Find where the given text appears and provide that cell's center as [x, y] coordinate. 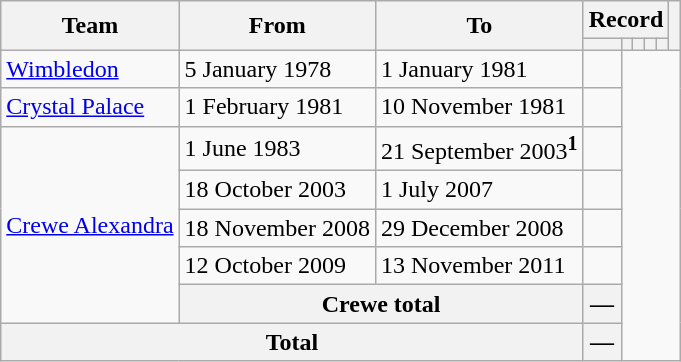
Wimbledon [90, 69]
Total [292, 342]
1 January 1981 [479, 69]
Crewe total [381, 304]
Crystal Palace [90, 107]
Team [90, 26]
1 February 1981 [277, 107]
To [479, 26]
10 November 1981 [479, 107]
21 September 20031 [479, 148]
13 November 2011 [479, 266]
Crewe Alexandra [90, 224]
1 June 1983 [277, 148]
1 July 2007 [479, 190]
18 October 2003 [277, 190]
12 October 2009 [277, 266]
18 November 2008 [277, 228]
From [277, 26]
5 January 1978 [277, 69]
Record [626, 20]
29 December 2008 [479, 228]
